Extract the (x, y) coordinate from the center of the cell holding the provided text.  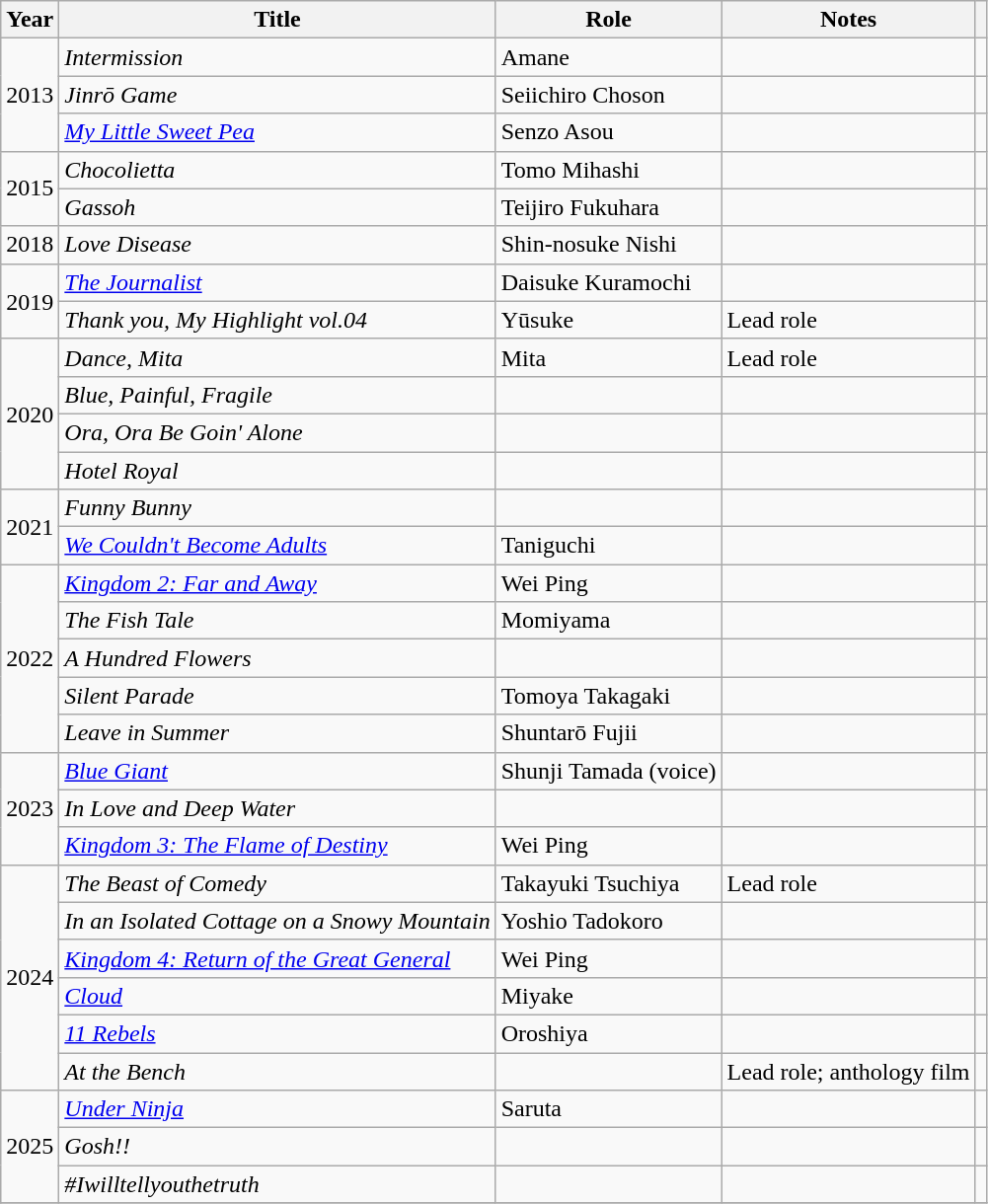
2013 (30, 95)
Teijiro Fukuhara (608, 207)
Senzo Asou (608, 132)
#Iwilltellyouthetruth (277, 1184)
Lead role; anthology film (849, 1071)
Shuntarō Fujii (608, 733)
Blue Giant (277, 771)
Shunji Tamada (voice) (608, 771)
2025 (30, 1147)
My Little Sweet Pea (277, 132)
Daisuke Kuramochi (608, 282)
Chocolietta (277, 170)
Cloud (277, 996)
Funny Bunny (277, 508)
2020 (30, 414)
In an Isolated Cottage on a Snowy Mountain (277, 921)
Love Disease (277, 245)
Seiichiro Choson (608, 95)
Notes (849, 20)
Blue, Painful, Fragile (277, 395)
Dance, Mita (277, 357)
Oroshiya (608, 1033)
2019 (30, 301)
2022 (30, 658)
Kingdom 3: The Flame of Destiny (277, 846)
Kingdom 2: Far and Away (277, 583)
The Fish Tale (277, 621)
Thank you, My Highlight vol.04 (277, 320)
A Hundred Flowers (277, 658)
Intermission (277, 57)
2023 (30, 808)
We Couldn't Become Adults (277, 546)
Mita (608, 357)
Kingdom 4: Return of the Great General (277, 958)
Ora, Ora Be Goin' Alone (277, 432)
Tomo Mihashi (608, 170)
Tomoya Takagaki (608, 696)
Shin-nosuke Nishi (608, 245)
Under Ninja (277, 1109)
Year (30, 20)
Hotel Royal (277, 471)
Yūsuke (608, 320)
Title (277, 20)
11 Rebels (277, 1033)
Momiyama (608, 621)
Yoshio Tadokoro (608, 921)
Saruta (608, 1109)
In Love and Deep Water (277, 808)
Takayuki Tsuchiya (608, 883)
Role (608, 20)
Miyake (608, 996)
Gosh!! (277, 1147)
Jinrō Game (277, 95)
Amane (608, 57)
The Beast of Comedy (277, 883)
2021 (30, 527)
The Journalist (277, 282)
2024 (30, 977)
Taniguchi (608, 546)
Silent Parade (277, 696)
Gassoh (277, 207)
Leave in Summer (277, 733)
At the Bench (277, 1071)
2018 (30, 245)
2015 (30, 188)
